Search for the cell housing the specified text and yield its (x, y) center coordinate. 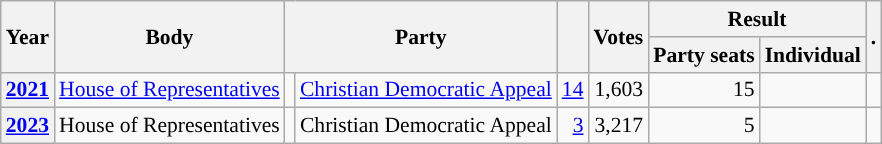
15 (704, 90)
Party (421, 36)
2023 (28, 126)
3 (573, 126)
5 (704, 126)
Individual (813, 55)
. (874, 36)
Party seats (704, 55)
Votes (618, 36)
1,603 (618, 90)
2021 (28, 90)
3,217 (618, 126)
Year (28, 36)
Body (170, 36)
Result (757, 19)
14 (573, 90)
